Pinpoint the cell where the given text exists, returning its (X, Y) midpoint coordinate. 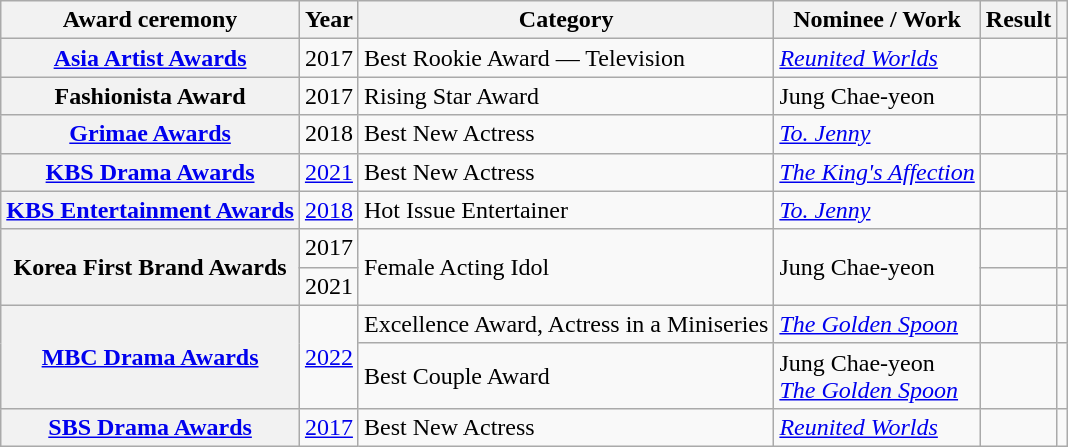
Asia Artist Awards (150, 58)
SBS Drama Awards (150, 427)
The King's Affection (877, 172)
Jung Chae-yeon The Golden Spoon (877, 376)
Fashionista Award (150, 96)
Nominee / Work (877, 20)
The Golden Spoon (877, 324)
Award ceremony (150, 20)
Best Rookie Award — Television (566, 58)
Korea First Brand Awards (150, 267)
Grimae Awards (150, 134)
2022 (328, 356)
Year (328, 20)
Best Couple Award (566, 376)
Excellence Award, Actress in a Miniseries (566, 324)
KBS Entertainment Awards (150, 210)
Rising Star Award (566, 96)
Category (566, 20)
Result (1018, 20)
Hot Issue Entertainer (566, 210)
MBC Drama Awards (150, 356)
KBS Drama Awards (150, 172)
Female Acting Idol (566, 267)
